Search for the cell housing the specified text and yield its (x, y) center coordinate. 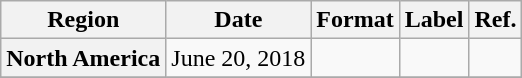
June 20, 2018 (238, 58)
Label (434, 20)
Ref. (496, 20)
Date (238, 20)
North America (84, 58)
Region (84, 20)
Format (355, 20)
